Return [x, y] of the center of cell containing provided text 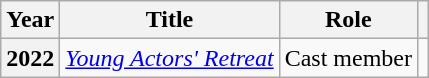
Cast member [348, 58]
Role [348, 20]
Title [170, 20]
Year [30, 20]
Young Actors' Retreat [170, 58]
2022 [30, 58]
